Provide the (x, y) coordinate of the cell's center where the given text is located.  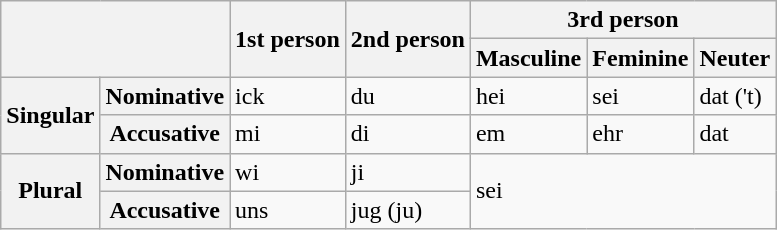
du (408, 96)
wi (288, 172)
1st person (288, 39)
Masculine (528, 58)
Feminine (640, 58)
ick (288, 96)
3rd person (622, 20)
dat (735, 134)
ehr (640, 134)
Singular (50, 115)
Neuter (735, 58)
jug (ju) (408, 210)
Plural (50, 191)
dat ('t) (735, 96)
hei (528, 96)
uns (288, 210)
2nd person (408, 39)
em (528, 134)
ji (408, 172)
di (408, 134)
mi (288, 134)
